Identify which cell holds the provided text, then report its (x, y) central coordinate. 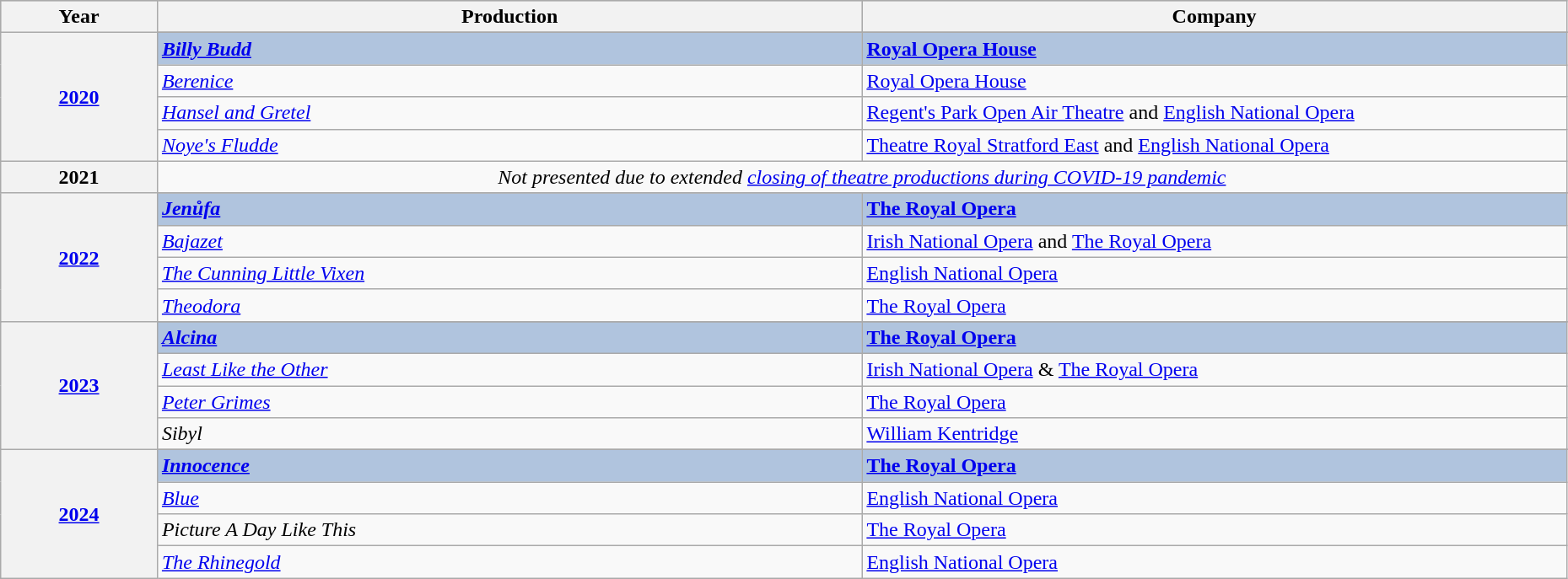
Alcina (509, 337)
2020 (79, 97)
Regent's Park Open Air Theatre and English National Opera (1215, 113)
2023 (79, 385)
2024 (79, 514)
Noye's Fludde (509, 145)
Billy Budd (509, 49)
Blue (509, 498)
Jenůfa (509, 209)
Theatre Royal Stratford East and English National Opera (1215, 145)
2021 (79, 177)
Year (79, 17)
Theodora (509, 305)
William Kentridge (1215, 434)
The Rhinegold (509, 562)
The Cunning Little Vixen (509, 273)
Least Like the Other (509, 369)
Bajazet (509, 241)
Peter Grimes (509, 402)
Innocence (509, 466)
Berenice (509, 81)
Production (509, 17)
Irish National Opera and The Royal Opera (1215, 241)
Hansel and Gretel (509, 113)
Irish National Opera & The Royal Opera (1215, 369)
2022 (79, 257)
Company (1215, 17)
Sibyl (509, 434)
Picture A Day Like This (509, 530)
Not presented due to extended closing of theatre productions during COVID-19 pandemic (862, 177)
